Scan for the cell matching the given text and deliver its [x, y] coordinate at center. 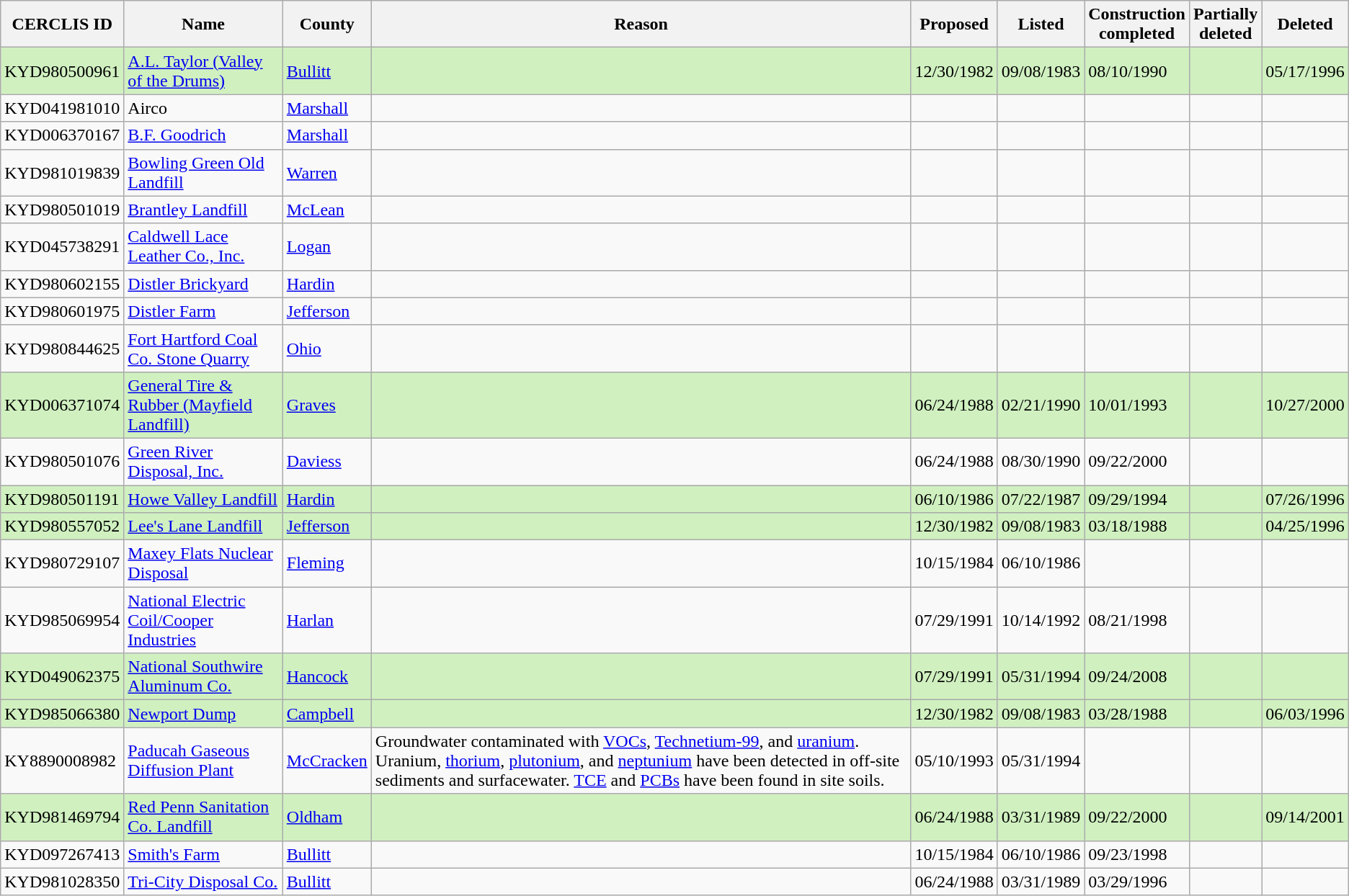
07/26/1996 [1305, 499]
General Tire & Rubber (Mayfield Landfill) [203, 405]
KYD980557052 [62, 527]
Listed [1041, 24]
Name [203, 24]
08/30/1990 [1041, 461]
CERCLIS ID [62, 24]
Warren [327, 173]
B.F. Goodrich [203, 135]
Daviess [327, 461]
Hancock [327, 677]
KYD980602155 [62, 284]
Fort Hartford Coal Co. Stone Quarry [203, 349]
02/21/1990 [1041, 405]
Graves [327, 405]
09/24/2008 [1137, 677]
04/25/1996 [1305, 527]
09/23/1998 [1137, 854]
KYD981019839 [62, 173]
Partiallydeleted [1225, 24]
Green River Disposal, Inc. [203, 461]
10/14/1992 [1041, 620]
County [327, 24]
05/17/1996 [1305, 71]
Red Penn Sanitation Co. Landfill [203, 817]
KYD981469794 [62, 817]
10/01/1993 [1137, 405]
KYD006371074 [62, 405]
KYD980729107 [62, 563]
KYD097267413 [62, 854]
KYD980601975 [62, 311]
Proposed [954, 24]
03/29/1996 [1137, 882]
KYD980500961 [62, 71]
KY8890008982 [62, 761]
09/29/1994 [1137, 499]
KYD041981010 [62, 108]
Constructioncompleted [1137, 24]
03/18/1988 [1137, 527]
KYD980501019 [62, 210]
05/10/1993 [954, 761]
Brantley Landfill [203, 210]
National Electric Coil/Cooper Industries [203, 620]
Howe Valley Landfill [203, 499]
06/03/1996 [1305, 714]
Campbell [327, 714]
KYD985066380 [62, 714]
Caldwell Lace Leather Co., Inc. [203, 246]
Distler Farm [203, 311]
Smith's Farm [203, 854]
08/10/1990 [1137, 71]
Logan [327, 246]
KYD981028350 [62, 882]
Paducah Gaseous Diffusion Plant [203, 761]
Fleming [327, 563]
Distler Brickyard [203, 284]
Reason [641, 24]
KYD980501076 [62, 461]
Airco [203, 108]
09/14/2001 [1305, 817]
KYD006370167 [62, 135]
Lee's Lane Landfill [203, 527]
McLean [327, 210]
A.L. Taylor (Valley of the Drums) [203, 71]
KYD049062375 [62, 677]
Tri-City Disposal Co. [203, 882]
KYD980501191 [62, 499]
National Southwire Aluminum Co. [203, 677]
Deleted [1305, 24]
03/28/1988 [1137, 714]
08/21/1998 [1137, 620]
Maxey Flats Nuclear Disposal [203, 563]
Harlan [327, 620]
Bowling Green Old Landfill [203, 173]
KYD980844625 [62, 349]
McCracken [327, 761]
Oldham [327, 817]
KYD045738291 [62, 246]
Ohio [327, 349]
07/22/1987 [1041, 499]
10/27/2000 [1305, 405]
Newport Dump [203, 714]
KYD985069954 [62, 620]
